Pinpoint the cell where the given text exists, returning its (x, y) midpoint coordinate. 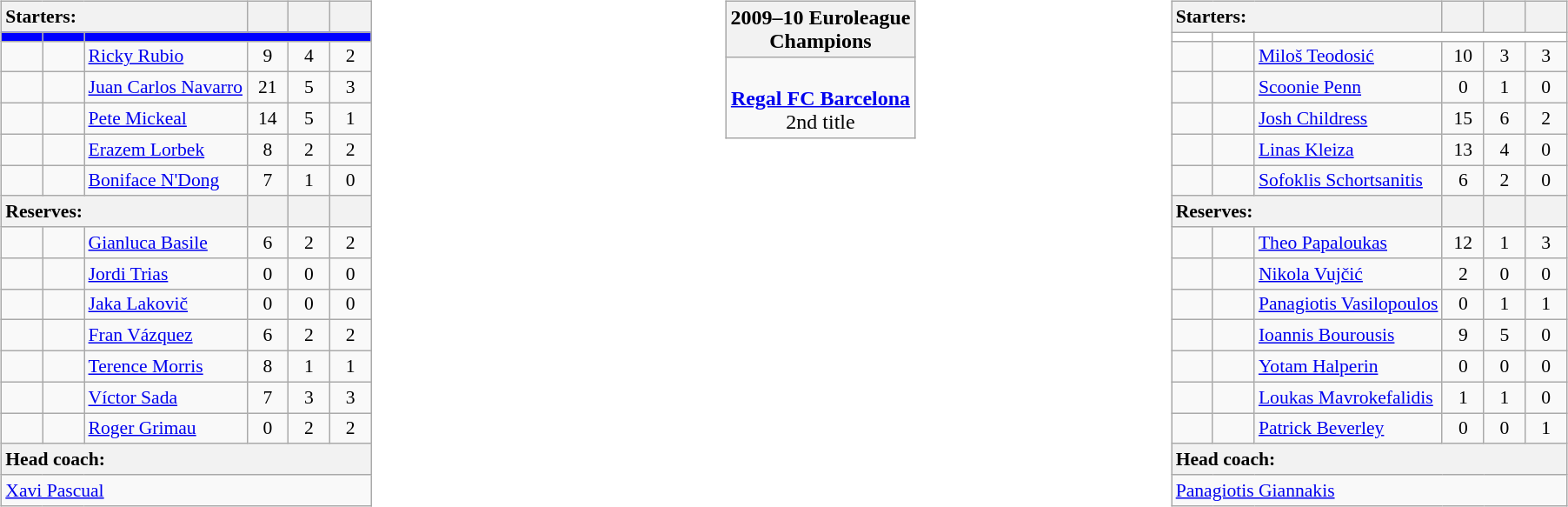
Terence Morris (165, 366)
13 (1463, 150)
Yotam Halperin (1349, 366)
Fran Vázquez (165, 336)
Xavi Pascual (186, 490)
Sofoklis Schortsanitis (1349, 181)
Gianluca Basile (165, 243)
Pete Mickeal (165, 118)
21 (268, 88)
Scoonie Penn (1349, 88)
Josh Childress (1349, 118)
Erazem Lorbek (165, 150)
Linas Kleiza (1349, 150)
Patrick Beverley (1349, 428)
Nikola Vujčić (1349, 273)
Theo Papaloukas (1349, 243)
Roger Grimau (165, 428)
Juan Carlos Navarro (165, 88)
12 (1463, 243)
Jordi Trias (165, 273)
Boniface N'Dong (165, 181)
Jaka Lakovič (165, 304)
Panagiotis Vasilopoulos (1349, 304)
Regal FC Barcelona2nd title (821, 97)
Miloš Teodosić (1349, 57)
15 (1463, 118)
14 (268, 118)
Ioannis Bourousis (1349, 336)
Ricky Rubio (165, 57)
10 (1463, 57)
Loukas Mavrokefalidis (1349, 397)
2009–10 Euroleague Champions (821, 30)
Víctor Sada (165, 397)
Panagiotis Giannakis (1370, 490)
